Scan for the cell matching the given text and deliver its (X, Y) coordinate at center. 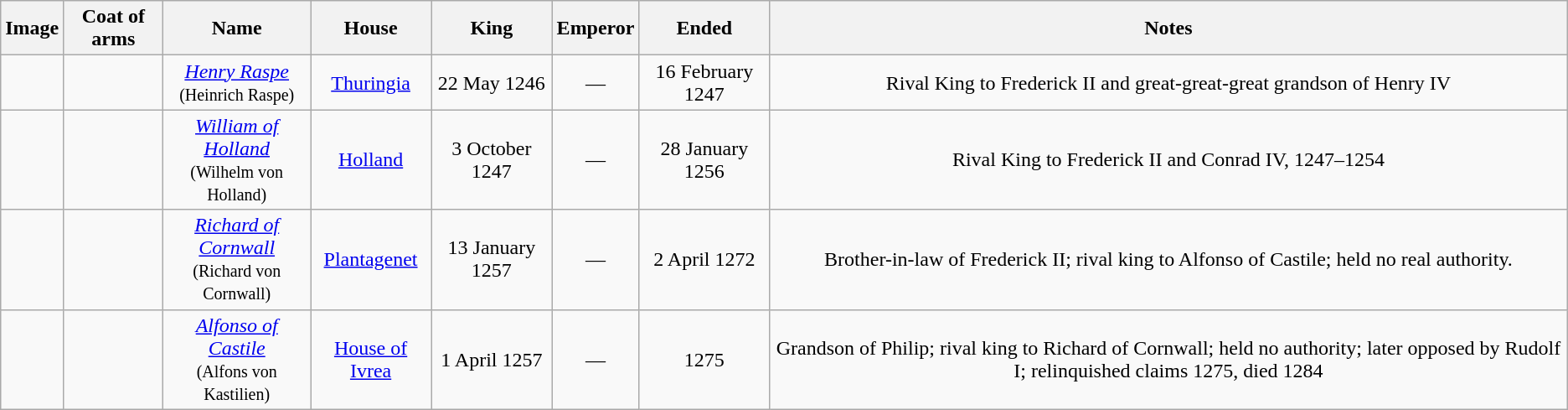
Notes (1169, 29)
22 May 1246 (492, 82)
Name (237, 29)
16 February 1247 (704, 82)
King (492, 29)
House (370, 29)
House of Ivrea (370, 359)
Rival King to Frederick II and Conrad IV, 1247–1254 (1169, 159)
Holland (370, 159)
Image (32, 29)
13 January 1257 (492, 260)
Plantagenet (370, 260)
2 April 1272 (704, 260)
Emperor (596, 29)
Thuringia (370, 82)
William of Holland(Wilhelm von Holland) (237, 159)
Richard of Cornwall(Richard von Cornwall) (237, 260)
Henry Raspe(Heinrich Raspe) (237, 82)
Grandson of Philip; rival king to Richard of Cornwall; held no authority; later opposed by Rudolf I; relinquished claims 1275, died 1284 (1169, 359)
1 April 1257 (492, 359)
1275 (704, 359)
Brother-in-law of Frederick II; rival king to Alfonso of Castile; held no real authority. (1169, 260)
28 January 1256 (704, 159)
Ended (704, 29)
Coat of arms (114, 29)
Rival King to Frederick II and great-great-great grandson of Henry IV (1169, 82)
Alfonso of Castile(Alfons von Kastilien) (237, 359)
3 October 1247 (492, 159)
